Identify which cell holds the provided text, then report its (x, y) central coordinate. 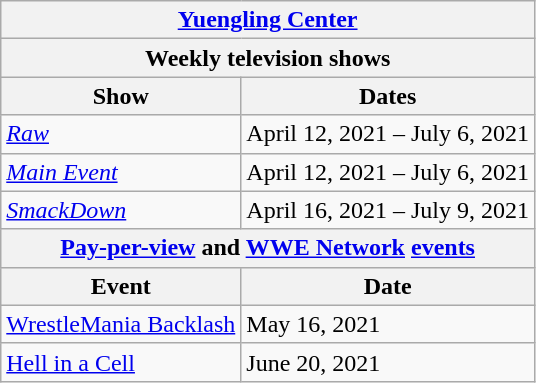
Yuengling Center (268, 20)
Weekly television shows (268, 58)
Raw (121, 134)
Pay-per-view and WWE Network events (268, 248)
May 16, 2021 (388, 324)
WrestleMania Backlash (121, 324)
Show (121, 96)
June 20, 2021 (388, 362)
Hell in a Cell (121, 362)
Dates (388, 96)
Event (121, 286)
Main Event (121, 172)
SmackDown (121, 210)
April 16, 2021 – July 9, 2021 (388, 210)
Date (388, 286)
